Extract the [X, Y] coordinate from the center of the cell holding the provided text.  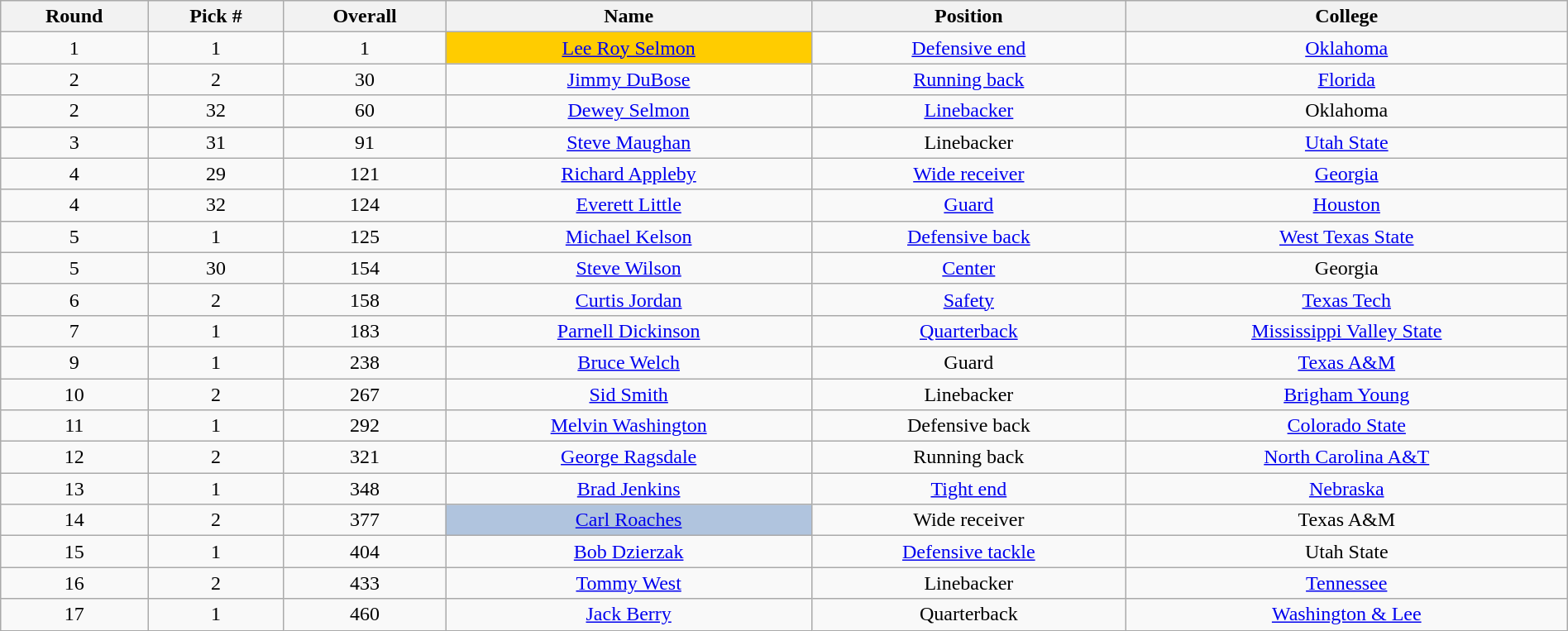
Washington & Lee [1346, 614]
Name [629, 17]
321 [365, 457]
7 [74, 331]
Parnell Dickinson [629, 331]
238 [365, 362]
3 [74, 142]
60 [365, 111]
Bob Dzierzak [629, 552]
Round [74, 17]
13 [74, 489]
Steve Wilson [629, 268]
Lee Roy Selmon [629, 48]
Defensive end [968, 48]
14 [74, 520]
Brigham Young [1346, 394]
Defensive tackle [968, 552]
154 [365, 268]
North Carolina A&T [1346, 457]
West Texas State [1346, 237]
Michael Kelson [629, 237]
Richard Appleby [629, 174]
Tennessee [1346, 583]
15 [74, 552]
348 [365, 489]
158 [365, 299]
Pick # [217, 17]
183 [365, 331]
Everett Little [629, 205]
125 [365, 237]
Tommy West [629, 583]
91 [365, 142]
31 [217, 142]
Tight end [968, 489]
Colorado State [1346, 426]
Brad Jenkins [629, 489]
Texas Tech [1346, 299]
6 [74, 299]
17 [74, 614]
Houston [1346, 205]
460 [365, 614]
121 [365, 174]
Center [968, 268]
Jack Berry [629, 614]
Position [968, 17]
Mississippi Valley State [1346, 331]
Carl Roaches [629, 520]
12 [74, 457]
292 [365, 426]
9 [74, 362]
Overall [365, 17]
404 [365, 552]
Steve Maughan [629, 142]
10 [74, 394]
Curtis Jordan [629, 299]
Jimmy DuBose [629, 79]
George Ragsdale [629, 457]
11 [74, 426]
377 [365, 520]
16 [74, 583]
29 [217, 174]
College [1346, 17]
Florida [1346, 79]
267 [365, 394]
Sid Smith [629, 394]
Safety [968, 299]
Bruce Welch [629, 362]
Melvin Washington [629, 426]
124 [365, 205]
433 [365, 583]
Dewey Selmon [629, 111]
Nebraska [1346, 489]
